From the cell containing the given text, extract its center point as (X, Y) coordinate. 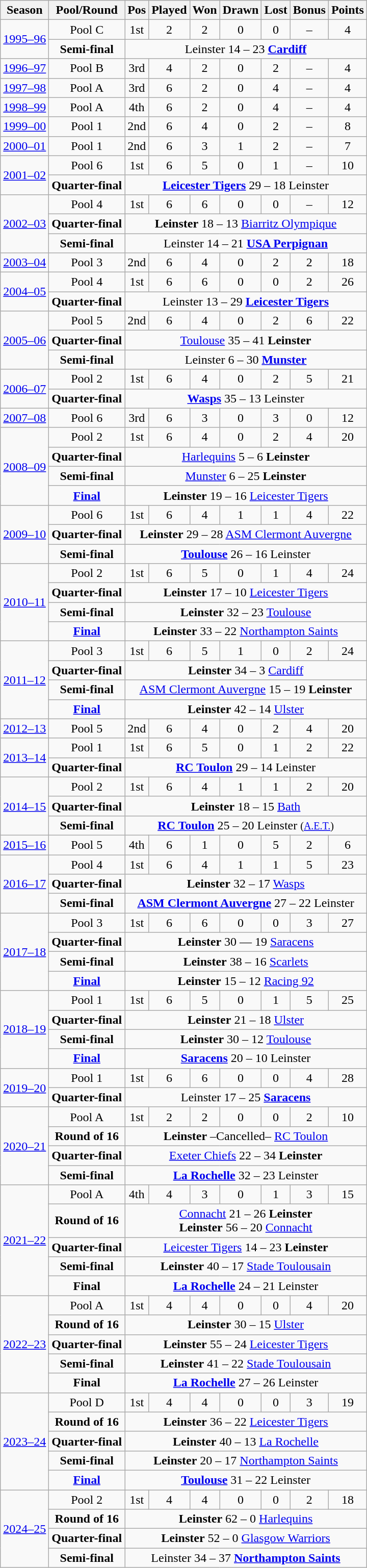
Pool/Round (87, 10)
8 (348, 127)
27 (348, 923)
2016–17 (24, 884)
Leinster 14 – 21 USA Perpignan (246, 243)
Leinster 52 – 0 Glasgow Warriors (246, 1538)
2023–24 (24, 1441)
2002–03 (24, 223)
Leinster 13 – 29 Leicester Tigers (246, 301)
Leinster 18 – 15 Bath (246, 806)
26 (348, 282)
Leinster 38 – 16 Scarlets (246, 962)
Leinster –Cancelled– RC Toulon (246, 1136)
19 (348, 1402)
Saracens 20 – 10 Leinster (246, 1058)
Leinster 62 – 0 Harlequins (246, 1519)
2018–19 (24, 1029)
1998–99 (24, 107)
ASM Clermont Auvergne 15 – 19 Leinster (246, 690)
7 (348, 146)
Drawn (241, 10)
2005–06 (24, 340)
2015–16 (24, 845)
2007–08 (24, 418)
2014–15 (24, 806)
Toulouse 35 – 41 Leinster (246, 340)
Points (348, 10)
Exeter Chiefs 22 – 34 Leinster (246, 1155)
2017–18 (24, 952)
2003–04 (24, 263)
Munster 6 – 25 Leinster (246, 476)
2012–13 (24, 728)
Leinster 18 – 13 Biarritz Olympique (246, 223)
La Rochelle 27 – 26 Leinster (246, 1383)
Connacht 21 – 26 Leinster Leinster 56 – 20 Connacht (246, 1221)
Toulouse 26 – 16 Leinster (246, 553)
Leinster 21 – 18 Ulster (246, 1020)
Leinster 55 – 24 Leicester Tigers (246, 1344)
Leinster 42 – 14 Ulster (246, 709)
Leinster 17 – 25 Saracens (246, 1097)
Leinster 40 – 17 Stade Toulousain (246, 1267)
1997–98 (24, 88)
Leicester Tigers 29 – 18 Leinster (246, 185)
Lost (276, 10)
2013–14 (24, 757)
25 (348, 1000)
ASM Clermont Auvergne 27 – 22 Leinster (246, 903)
2020–21 (24, 1146)
RC Toulon 25 – 20 Leinster (A.E.T.) (246, 825)
RC Toulon 29 – 14 Leinster (246, 767)
2009–10 (24, 534)
Leinster 15 – 12 Racing 92 (246, 981)
Leinster 6 – 30 Munster (246, 360)
Leinster 33 – 22 Northampton Saints (246, 631)
28 (348, 1078)
Leicester Tigers 14 – 23 Leinster (246, 1247)
Leinster 40 – 13 La Rochelle (246, 1441)
2004–05 (24, 292)
Leinster 32 – 23 Toulouse (246, 612)
Leinster 17 – 10 Leicester Tigers (246, 593)
Harlequins 5 – 6 Leinster (246, 457)
Season (24, 10)
Won (205, 10)
2000–01 (24, 146)
2006–07 (24, 389)
2010–11 (24, 602)
Leinster 30 — 19 Saracens (246, 942)
21 (348, 379)
2021–22 (24, 1241)
23 (348, 865)
Bonus (309, 10)
1995–96 (24, 39)
2024–25 (24, 1528)
Leinster 34 – 37 Northampton Saints (246, 1558)
2001–02 (24, 175)
Pool C (87, 30)
2019–20 (24, 1088)
2022–23 (24, 1344)
15 (348, 1195)
Leinster 19 – 16 Leicester Tigers (246, 495)
Leinster 32 – 17 Wasps (246, 884)
Pool D (87, 1402)
Pool B (87, 68)
Pos (137, 10)
Leinster 34 – 3 Cardiff (246, 670)
1996–97 (24, 68)
2011–12 (24, 680)
Wasps 35 – 13 Leinster (246, 398)
Played (169, 10)
Leinster 20 – 17 Northampton Saints (246, 1460)
Leinster 30 – 15 Ulster (246, 1325)
La Rochelle 24 – 21 Leinster (246, 1286)
2008–09 (24, 466)
Leinster 30 – 12 Toulouse (246, 1039)
Leinster 36 – 22 Leicester Tigers (246, 1422)
Leinster 14 – 23 Cardiff (246, 49)
La Rochelle 32 – 23 Leinster (246, 1175)
Leinster 29 – 28 ASM Clermont Auvergne (246, 534)
Toulouse 31 – 22 Leinster (246, 1480)
Leinster 41 – 22 Stade Toulousain (246, 1363)
1999–00 (24, 127)
